From the cell containing the given text, extract its center point as (x, y) coordinate. 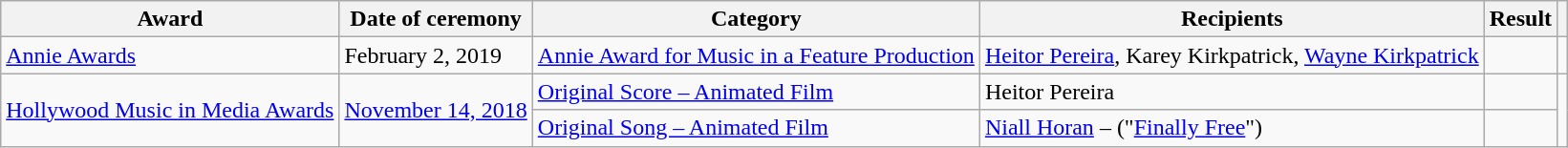
Annie Award for Music in a Feature Production (756, 55)
Original Song – Animated Film (756, 128)
Award (170, 19)
November 14, 2018 (436, 110)
Hollywood Music in Media Awards (170, 110)
Category (756, 19)
Original Score – Animated Film (756, 92)
Date of ceremony (436, 19)
Annie Awards (170, 55)
Result (1520, 19)
Heitor Pereira (1232, 92)
February 2, 2019 (436, 55)
Niall Horan – ("Finally Free") (1232, 128)
Recipients (1232, 19)
Heitor Pereira, Karey Kirkpatrick, Wayne Kirkpatrick (1232, 55)
